Detect which cell encompasses the target text, then output its [x, y] center coordinate. 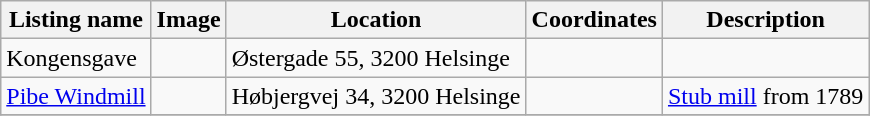
Image [188, 20]
Høbjergvej 34, 3200 Helsinge [376, 96]
Description [765, 20]
Kongensgave [76, 58]
Listing name [76, 20]
Pibe Windmill [76, 96]
Location [376, 20]
Coordinates [594, 20]
Østergade 55, 3200 Helsinge [376, 58]
Stub mill from 1789 [765, 96]
